Locate the cell with the specified text and output its (X, Y) center coordinate. 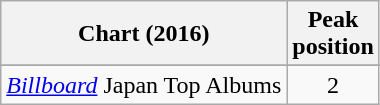
Billboard Japan Top Albums (144, 85)
Peakposition (333, 34)
Chart (2016) (144, 34)
2 (333, 85)
